Identify which cell holds the provided text, then report its [x, y] central coordinate. 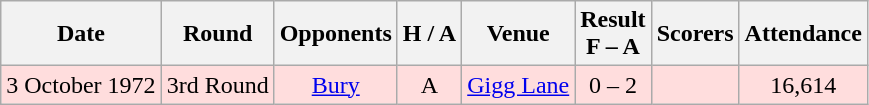
16,614 [803, 85]
Date [81, 34]
0 – 2 [613, 85]
Scorers [695, 34]
Attendance [803, 34]
Opponents [336, 34]
Bury [336, 85]
Round [218, 34]
H / A [429, 34]
A [429, 85]
ResultF – A [613, 34]
3 October 1972 [81, 85]
3rd Round [218, 85]
Venue [518, 34]
Gigg Lane [518, 85]
